Scan for the cell matching the given text and deliver its (x, y) coordinate at center. 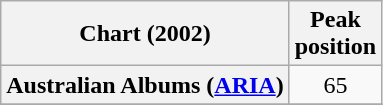
65 (335, 85)
Australian Albums (ARIA) (145, 85)
Peakposition (335, 34)
Chart (2002) (145, 34)
